Extract the [X, Y] coordinate from the center of the cell holding the provided text.  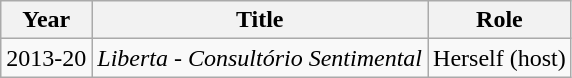
Year [46, 20]
Title [260, 20]
Role [500, 20]
Liberta - Consultório Sentimental [260, 58]
Herself (host) [500, 58]
2013-20 [46, 58]
